Extract the [x, y] coordinate from the center of the cell holding the provided text.  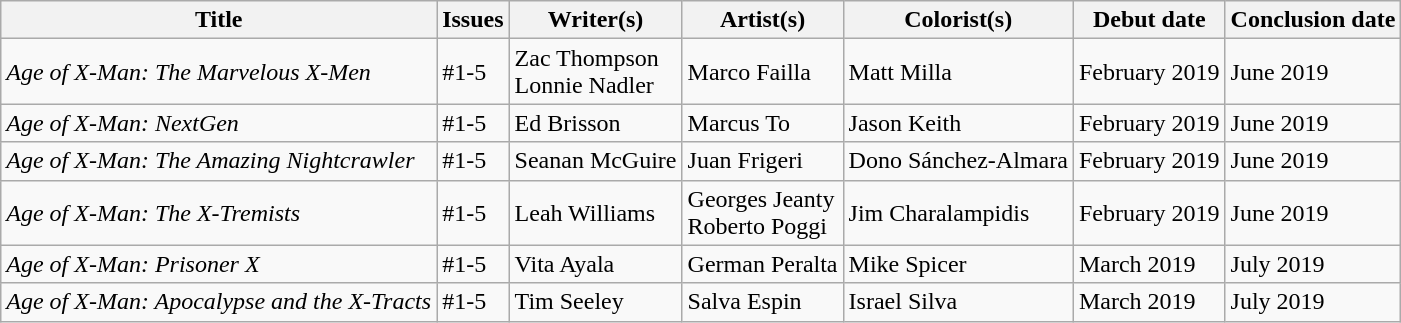
Juan Frigeri [762, 161]
Georges JeantyRoberto Poggi [762, 212]
Age of X-Man: Prisoner X [219, 264]
Mike Spicer [958, 264]
Vita Ayala [596, 264]
Leah Williams [596, 212]
Age of X-Man: NextGen [219, 123]
German Peralta [762, 264]
Age of X-Man: The Amazing Nightcrawler [219, 161]
Age of X-Man: Apocalypse and the X-Tracts [219, 302]
Title [219, 20]
Age of X-Man: The Marvelous X-Men [219, 72]
Dono Sánchez-Almara [958, 161]
Writer(s) [596, 20]
Colorist(s) [958, 20]
Seanan McGuire [596, 161]
Zac ThompsonLonnie Nadler [596, 72]
Marco Failla [762, 72]
Ed Brisson [596, 123]
Jason Keith [958, 123]
Matt Milla [958, 72]
Israel Silva [958, 302]
Issues [473, 20]
Tim Seeley [596, 302]
Debut date [1149, 20]
Age of X-Man: The X-Tremists [219, 212]
Conclusion date [1313, 20]
Artist(s) [762, 20]
Salva Espin [762, 302]
Marcus To [762, 123]
Jim Charalampidis [958, 212]
